Find where the given text appears and provide that cell's center as (x, y) coordinate. 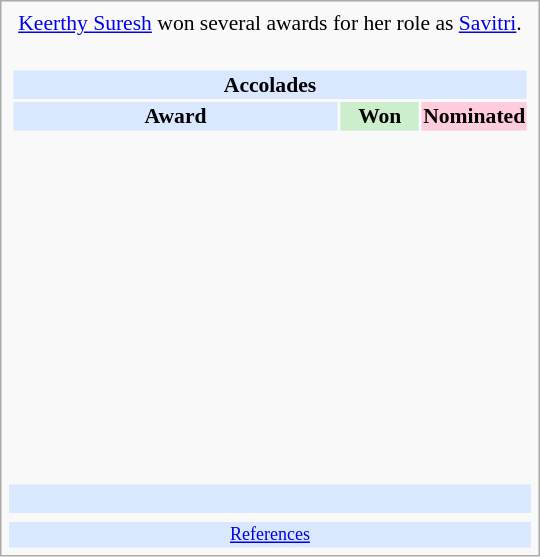
Award (175, 116)
References (270, 535)
Won (380, 116)
Keerthy Suresh won several awards for her role as Savitri. (270, 23)
Nominated (474, 116)
Accolades Award Won Nominated (270, 260)
Accolades (270, 84)
